From the cell containing the given text, extract its center point as (X, Y) coordinate. 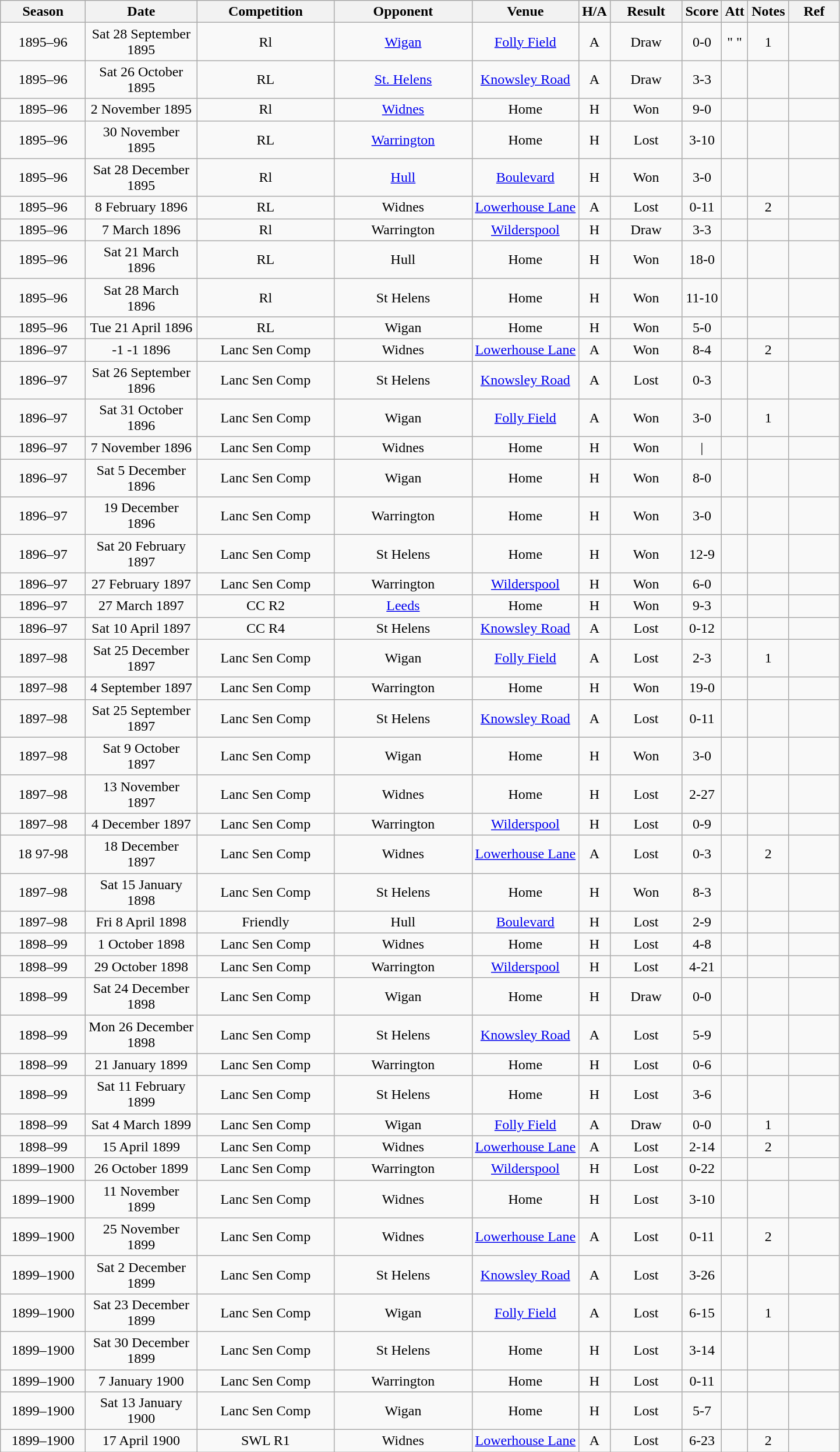
Sat 2 December 1899 (141, 1275)
Fri 8 April 1898 (141, 922)
2-3 (702, 658)
2 November 1895 (141, 110)
Sat 10 April 1897 (141, 628)
7 November 1896 (141, 448)
3-6 (702, 1094)
3-26 (702, 1275)
H/A (595, 12)
Sat 5 December 1896 (141, 478)
Mon 26 December 1898 (141, 1035)
Opponent (403, 12)
Sat 30 December 1899 (141, 1351)
15 April 1899 (141, 1147)
18-0 (702, 260)
6-23 (702, 1441)
4 December 1897 (141, 824)
St. Helens (403, 79)
12-9 (702, 554)
Sat 28 September 1895 (141, 42)
0-9 (702, 824)
Sat 21 March 1896 (141, 260)
Tue 21 April 1896 (141, 327)
29 October 1898 (141, 967)
4-21 (702, 967)
11 November 1899 (141, 1199)
Sat 24 December 1898 (141, 996)
8-0 (702, 478)
Leeds (403, 606)
18 December 1897 (141, 854)
1 October 1898 (141, 944)
Date (141, 12)
0-12 (702, 628)
| (702, 448)
26 October 1899 (141, 1169)
0-22 (702, 1169)
3-14 (702, 1351)
4-8 (702, 944)
Sat 9 October 1897 (141, 756)
Att (735, 12)
6-0 (702, 584)
8-4 (702, 350)
Sat 13 January 1900 (141, 1411)
2-27 (702, 794)
0-6 (702, 1065)
9-0 (702, 110)
CC R2 (266, 606)
7 March 1896 (141, 230)
Score (702, 12)
Sat 15 January 1898 (141, 891)
2-9 (702, 922)
19 December 1896 (141, 516)
30 November 1895 (141, 140)
Sat 11 February 1899 (141, 1094)
Sat 31 October 1896 (141, 418)
7 January 1900 (141, 1380)
27 March 1897 (141, 606)
8-3 (702, 891)
5-0 (702, 327)
Sat 28 December 1895 (141, 177)
Sat 26 October 1895 (141, 79)
Sat 28 March 1896 (141, 297)
Season (43, 12)
6-15 (702, 1312)
Friendly (266, 922)
" " (735, 42)
CC R4 (266, 628)
9-3 (702, 606)
4 September 1897 (141, 688)
18 97-98 (43, 854)
21 January 1899 (141, 1065)
Sat 20 February 1897 (141, 554)
Result (646, 12)
SWL R1 (266, 1441)
19-0 (702, 688)
27 February 1897 (141, 584)
17 April 1900 (141, 1441)
8 February 1896 (141, 207)
25 November 1899 (141, 1236)
Sat 26 September 1896 (141, 380)
5-7 (702, 1411)
Competition (266, 12)
13 November 1897 (141, 794)
Sat 25 December 1897 (141, 658)
Notes (768, 12)
5-9 (702, 1035)
2-14 (702, 1147)
-1 -1 1896 (141, 350)
Sat 25 September 1897 (141, 718)
Venue (525, 12)
Sat 23 December 1899 (141, 1312)
11-10 (702, 297)
Ref (814, 12)
Sat 4 March 1899 (141, 1125)
